Return (X, Y) of the center of cell containing provided text 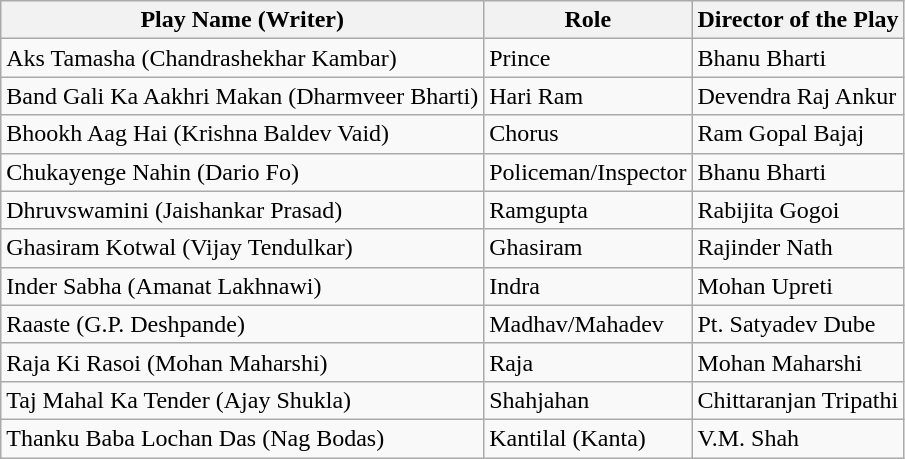
Mohan Maharshi (798, 362)
Madhav/Mahadev (588, 324)
Ghasiram (588, 248)
Devendra Raj Ankur (798, 96)
Chittaranjan Tripathi (798, 400)
Pt. Satyadev Dube (798, 324)
Role (588, 20)
Kantilal (Kanta) (588, 438)
Rabijita Gogoi (798, 210)
Director of the Play (798, 20)
Dhruvswamini (Jaishankar Prasad) (242, 210)
Rajinder Nath (798, 248)
Bhookh Aag Hai (Krishna Baldev Vaid) (242, 134)
Policeman/Inspector (588, 172)
Play Name (Writer) (242, 20)
Ramgupta (588, 210)
Mohan Upreti (798, 286)
Raja (588, 362)
V.M. Shah (798, 438)
Chukayenge Nahin (Dario Fo) (242, 172)
Taj Mahal Ka Tender (Ajay Shukla) (242, 400)
Ghasiram Kotwal (Vijay Tendulkar) (242, 248)
Inder Sabha (Amanat Lakhnawi) (242, 286)
Chorus (588, 134)
Thanku Baba Lochan Das (Nag Bodas) (242, 438)
Indra (588, 286)
Band Gali Ka Aakhri Makan (Dharmveer Bharti) (242, 96)
Hari Ram (588, 96)
Aks Tamasha (Chandrashekhar Kambar) (242, 58)
Ram Gopal Bajaj (798, 134)
Raja Ki Rasoi (Mohan Maharshi) (242, 362)
Shahjahan (588, 400)
Raaste (G.P. Deshpande) (242, 324)
Prince (588, 58)
